Provide the (x, y) coordinate of the cell's center where the given text is located.  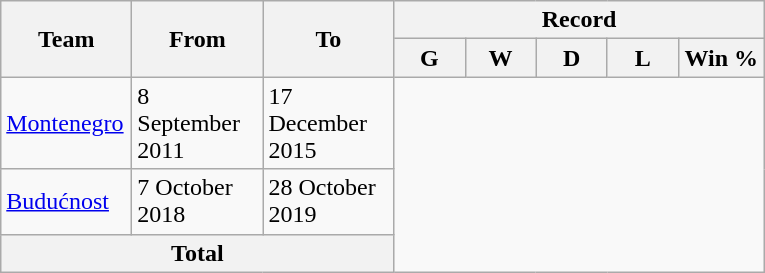
Budućnost (66, 202)
Total (198, 253)
Record (579, 20)
28 October 2019 (328, 202)
W (500, 58)
17 December 2015 (328, 123)
L (642, 58)
8 September 2011 (198, 123)
Team (66, 39)
From (198, 39)
Montenegro (66, 123)
G (430, 58)
To (328, 39)
D (572, 58)
7 October 2018 (198, 202)
Win % (721, 58)
